Capture the cell that displays the provided text and extract its [X, Y] central coordinate. 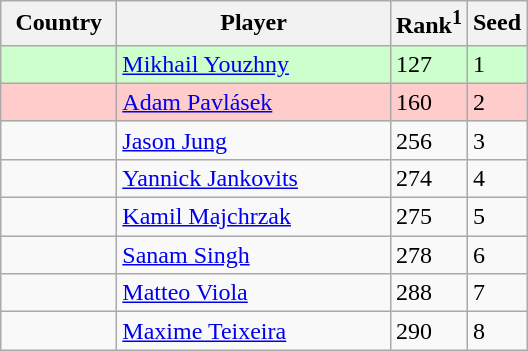
Kamil Majchrzak [254, 217]
Adam Pavlásek [254, 102]
Seed [496, 24]
Maxime Teixeira [254, 331]
8 [496, 331]
2 [496, 102]
Player [254, 24]
Rank1 [428, 24]
Sanam Singh [254, 255]
5 [496, 217]
Yannick Jankovits [254, 178]
4 [496, 178]
274 [428, 178]
160 [428, 102]
Country [59, 24]
Jason Jung [254, 140]
Matteo Viola [254, 293]
1 [496, 64]
Mikhail Youzhny [254, 64]
127 [428, 64]
278 [428, 255]
3 [496, 140]
6 [496, 255]
288 [428, 293]
256 [428, 140]
290 [428, 331]
7 [496, 293]
275 [428, 217]
